Provide the [X, Y] coordinate of the cell's center where the given text is located.  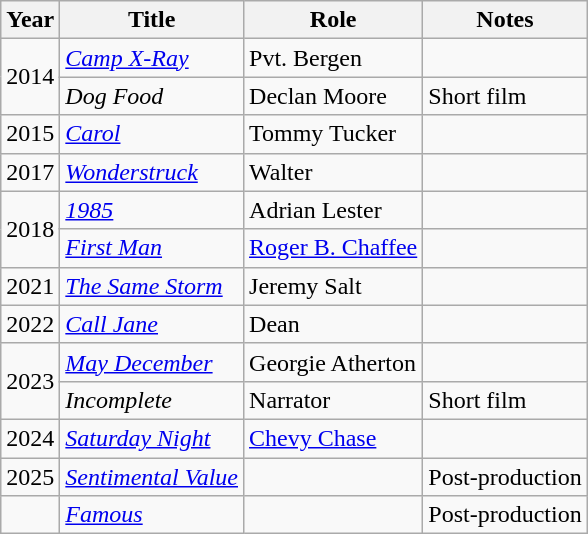
Camp X-Ray [152, 58]
Dog Food [152, 96]
2021 [30, 286]
Roger B. Chaffee [334, 248]
1985 [152, 210]
Sentimental Value [152, 477]
2025 [30, 477]
2015 [30, 134]
Wonderstruck [152, 172]
Jeremy Salt [334, 286]
2024 [30, 438]
First Man [152, 248]
Declan Moore [334, 96]
Incomplete [152, 400]
2017 [30, 172]
Chevy Chase [334, 438]
Carol [152, 134]
2014 [30, 77]
Notes [505, 20]
Walter [334, 172]
Tommy Tucker [334, 134]
2023 [30, 381]
Famous [152, 515]
2022 [30, 324]
2018 [30, 229]
The Same Storm [152, 286]
Call Jane [152, 324]
Adrian Lester [334, 210]
Pvt. Bergen [334, 58]
Georgie Atherton [334, 362]
Narrator [334, 400]
Saturday Night [152, 438]
Role [334, 20]
Year [30, 20]
Dean [334, 324]
May December [152, 362]
Title [152, 20]
